Detect which cell encompasses the target text, then output its (X, Y) center coordinate. 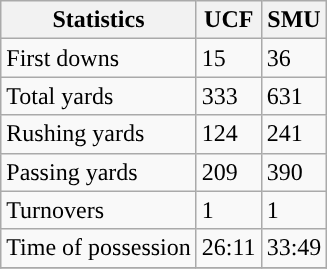
33:49 (294, 248)
36 (294, 58)
SMU (294, 20)
333 (228, 96)
209 (228, 172)
Rushing yards (99, 134)
241 (294, 134)
Statistics (99, 20)
Total yards (99, 96)
Turnovers (99, 210)
First downs (99, 58)
26:11 (228, 248)
15 (228, 58)
631 (294, 96)
Time of possession (99, 248)
390 (294, 172)
124 (228, 134)
UCF (228, 20)
Passing yards (99, 172)
